Detect which cell encompasses the target text, then output its (X, Y) center coordinate. 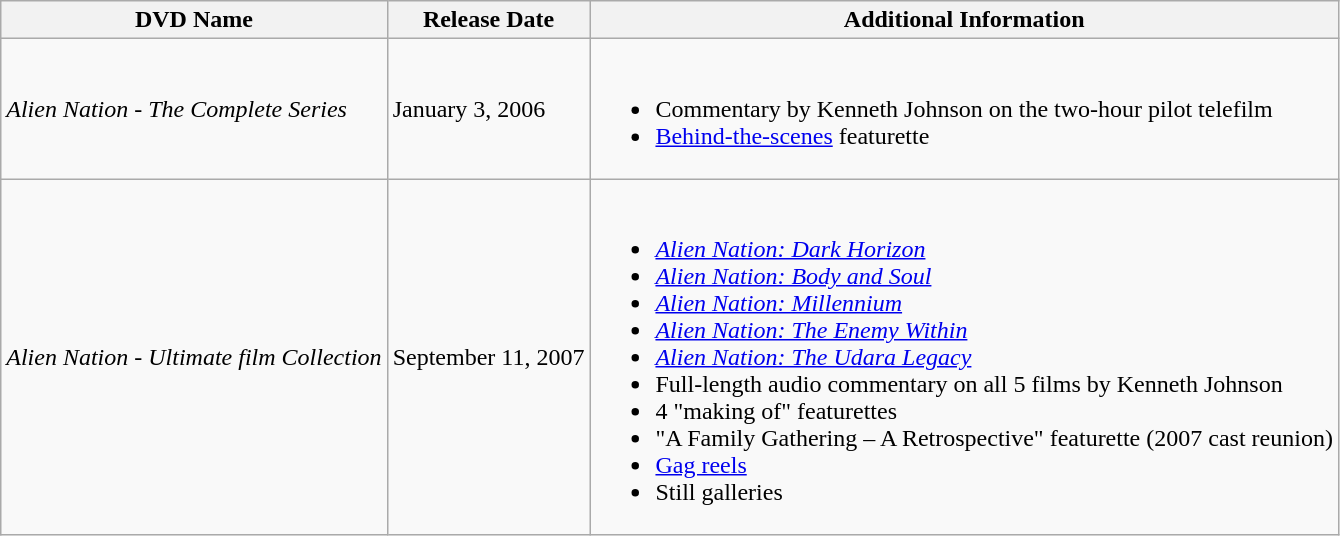
Alien Nation - Ultimate film Collection (194, 357)
DVD Name (194, 20)
Alien Nation - The Complete Series (194, 109)
Commentary by Kenneth Johnson on the two-hour pilot telefilmBehind-the-scenes featurette (964, 109)
Release Date (488, 20)
January 3, 2006 (488, 109)
September 11, 2007 (488, 357)
Additional Information (964, 20)
